Find where the given text appears and provide that cell's center as [X, Y] coordinate. 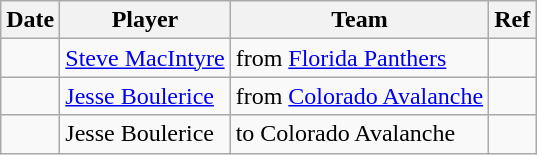
Steve MacIntyre [145, 58]
Player [145, 20]
Team [360, 20]
Date [30, 20]
to Colorado Avalanche [360, 134]
from Florida Panthers [360, 58]
Ref [512, 20]
from Colorado Avalanche [360, 96]
